Locate the cell with the specified text and output its (X, Y) center coordinate. 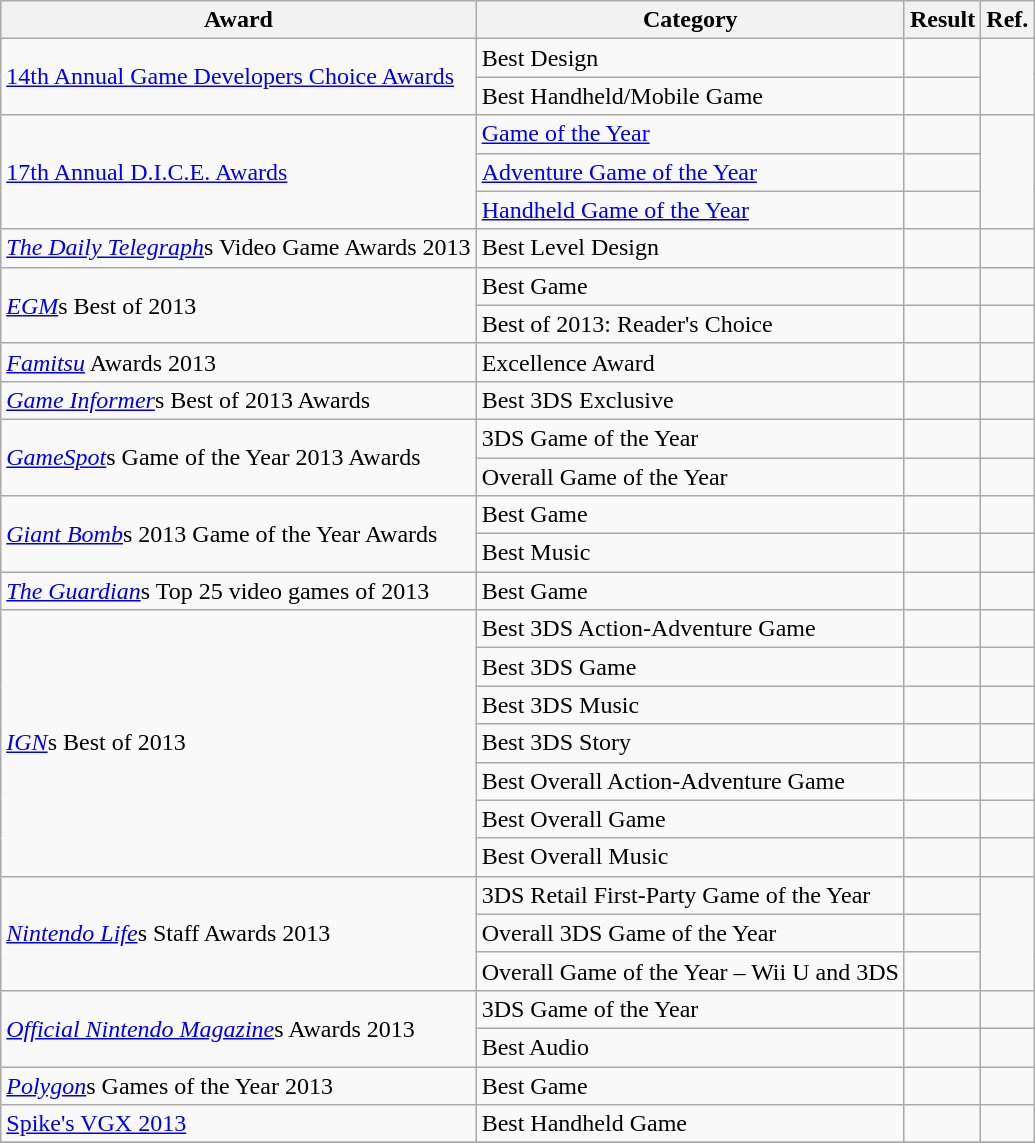
14th Annual Game Developers Choice Awards (238, 77)
The Guardians Top 25 video games of 2013 (238, 591)
Best 3DS Exclusive (690, 400)
Game Informers Best of 2013 Awards (238, 400)
Official Nintendo Magazines Awards 2013 (238, 1028)
Adventure Game of the Year (690, 172)
Spike's VGX 2013 (238, 1124)
Best Overall Music (690, 857)
Ref. (1008, 20)
Best Level Design (690, 248)
Best 3DS Game (690, 667)
Overall Game of the Year (690, 477)
GameSpots Game of the Year 2013 Awards (238, 457)
The Daily Telegraphs Video Game Awards 2013 (238, 248)
Best 3DS Music (690, 705)
Best Design (690, 58)
Overall 3DS Game of the Year (690, 933)
Award (238, 20)
EGMs Best of 2013 (238, 305)
17th Annual D.I.C.E. Awards (238, 172)
Best 3DS Story (690, 743)
Category (690, 20)
Best of 2013: Reader's Choice (690, 324)
Best Overall Game (690, 819)
Overall Game of the Year – Wii U and 3DS (690, 971)
Giant Bombs 2013 Game of the Year Awards (238, 534)
Best 3DS Action-Adventure Game (690, 629)
Handheld Game of the Year (690, 210)
Best Handheld Game (690, 1124)
Excellence Award (690, 362)
Famitsu Awards 2013 (238, 362)
Polygons Games of the Year 2013 (238, 1085)
Game of the Year (690, 134)
Best Overall Action-Adventure Game (690, 781)
Best Music (690, 553)
IGNs Best of 2013 (238, 743)
Nintendo Lifes Staff Awards 2013 (238, 933)
Result (942, 20)
3DS Retail First-Party Game of the Year (690, 895)
Best Audio (690, 1047)
Best Handheld/Mobile Game (690, 96)
